Provide the (x, y) coordinate of the cell's center where the given text is located.  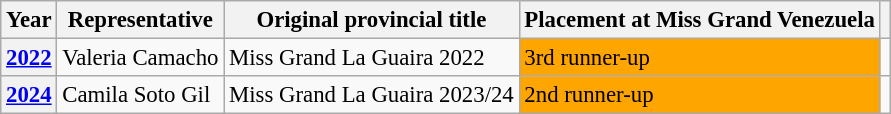
3rd runner-up (700, 58)
Miss Grand La Guaira 2023/24 (372, 95)
Placement at Miss Grand Venezuela (700, 20)
Camila Soto Gil (140, 95)
Miss Grand La Guaira 2022 (372, 58)
Valeria Camacho (140, 58)
Original provincial title (372, 20)
Representative (140, 20)
2024 (29, 95)
2nd runner-up (700, 95)
Year (29, 20)
2022 (29, 58)
